Capture the cell that displays the provided text and extract its (x, y) central coordinate. 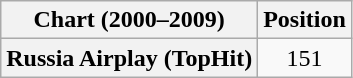
Russia Airplay (TopHit) (130, 58)
Position (305, 20)
Chart (2000–2009) (130, 20)
151 (305, 58)
